Locate the cell with the specified text and output its [X, Y] center coordinate. 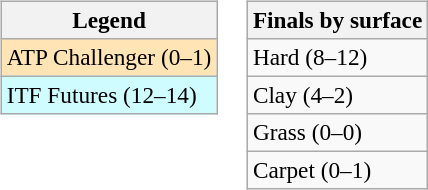
Finals by surface [337, 20]
Grass (0–0) [337, 133]
ATP Challenger (0–1) [108, 57]
Hard (8–12) [337, 57]
Carpet (0–1) [337, 171]
ITF Futures (12–14) [108, 95]
Clay (4–2) [337, 95]
Legend [108, 20]
